Provide the [X, Y] coordinate of the cell's center where the given text is located.  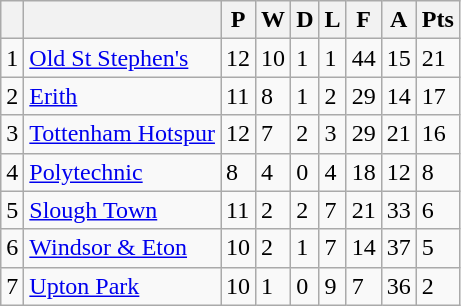
18 [364, 172]
F [364, 20]
Erith [122, 96]
Pts [438, 20]
9 [332, 286]
P [238, 20]
Old St Stephen's [122, 58]
33 [398, 210]
Polytechnic [122, 172]
A [398, 20]
15 [398, 58]
37 [398, 248]
D [305, 20]
W [274, 20]
Upton Park [122, 286]
L [332, 20]
16 [438, 134]
36 [398, 286]
Slough Town [122, 210]
Windsor & Eton [122, 248]
17 [438, 96]
44 [364, 58]
Tottenham Hotspur [122, 134]
